For the text-containing cell, return its midpoint in (x, y) coordinate format. 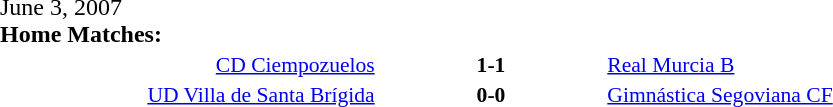
1-1 (492, 64)
